Detect which cell encompasses the target text, then output its [X, Y] center coordinate. 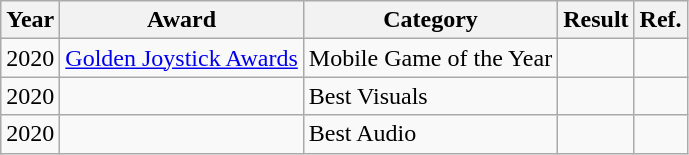
Year [30, 20]
Category [430, 20]
Best Audio [430, 134]
Mobile Game of the Year [430, 58]
Ref. [660, 20]
Golden Joystick Awards [182, 58]
Award [182, 20]
Result [596, 20]
Best Visuals [430, 96]
